Scan for the cell matching the given text and deliver its [x, y] coordinate at center. 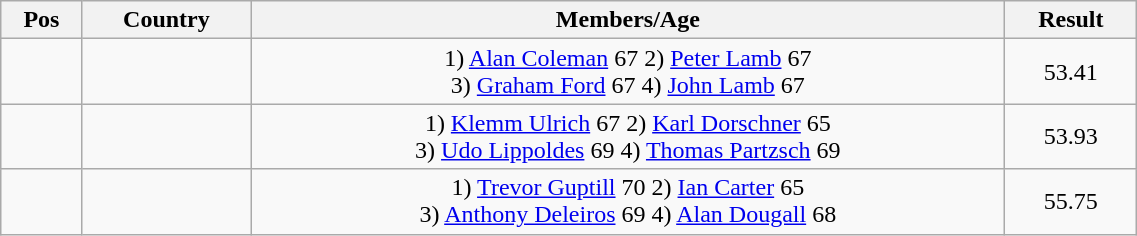
1) Trevor Guptill 70 2) Ian Carter 653) Anthony Deleiros 69 4) Alan Dougall 68 [628, 202]
Result [1071, 20]
Country [166, 20]
Members/Age [628, 20]
55.75 [1071, 202]
Pos [42, 20]
1) Alan Coleman 67 2) Peter Lamb 673) Graham Ford 67 4) John Lamb 67 [628, 72]
1) Klemm Ulrich 67 2) Karl Dorschner 653) Udo Lippoldes 69 4) Thomas Partzsch 69 [628, 136]
53.93 [1071, 136]
53.41 [1071, 72]
